Identify which cell holds the provided text, then report its (x, y) central coordinate. 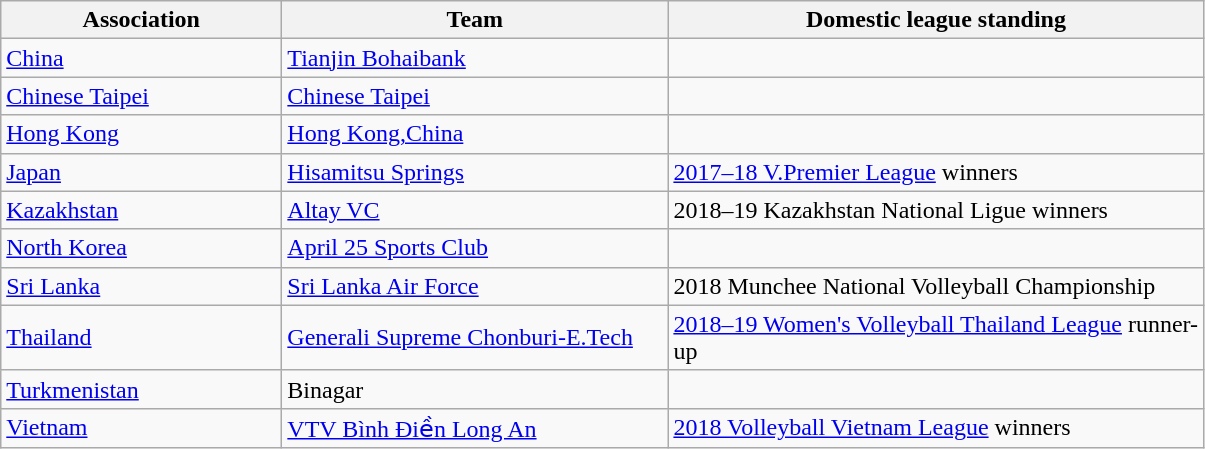
Sri Lanka Air Force (475, 286)
Thailand (142, 338)
Vietnam (142, 428)
2018–19 Women's Volleyball Thailand League runner-up (936, 338)
Japan (142, 172)
2018 Munchee National Volleyball Championship (936, 286)
Turkmenistan (142, 389)
Altay VC (475, 210)
VTV Bình Điền Long An (475, 428)
2017–18 V.Premier League winners (936, 172)
Tianjin Bohaibank (475, 58)
2018–19 Kazakhstan National Ligue winners (936, 210)
Domestic league standing (936, 20)
Hong Kong,China (475, 134)
Team (475, 20)
April 25 Sports Club (475, 248)
Association (142, 20)
Hong Kong (142, 134)
Binagar (475, 389)
China (142, 58)
2018 Volleyball Vietnam League winners (936, 428)
Sri Lanka (142, 286)
Generali Supreme Chonburi-E.Tech (475, 338)
Kazakhstan (142, 210)
North Korea (142, 248)
Hisamitsu Springs (475, 172)
